Return the [X, Y] coordinate for the center point of the cell that contains the specified text.  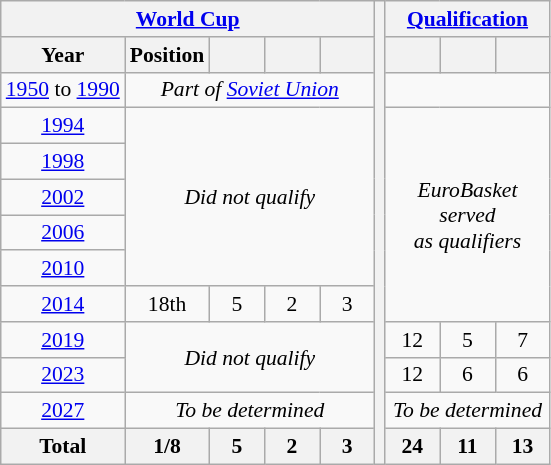
1950 to 1990 [63, 90]
2002 [63, 197]
1998 [63, 162]
World Cup [188, 19]
18th [167, 304]
2023 [63, 375]
24 [412, 447]
13 [522, 447]
Part of Soviet Union [250, 90]
11 [468, 447]
Total [63, 447]
Year [63, 55]
7 [522, 340]
1/8 [167, 447]
1994 [63, 126]
2010 [63, 269]
2027 [63, 411]
EuroBasket servedas qualifiers [468, 215]
Position [167, 55]
Qualification [468, 19]
2014 [63, 304]
2006 [63, 233]
2019 [63, 340]
